From the cell containing the given text, extract its center point as [x, y] coordinate. 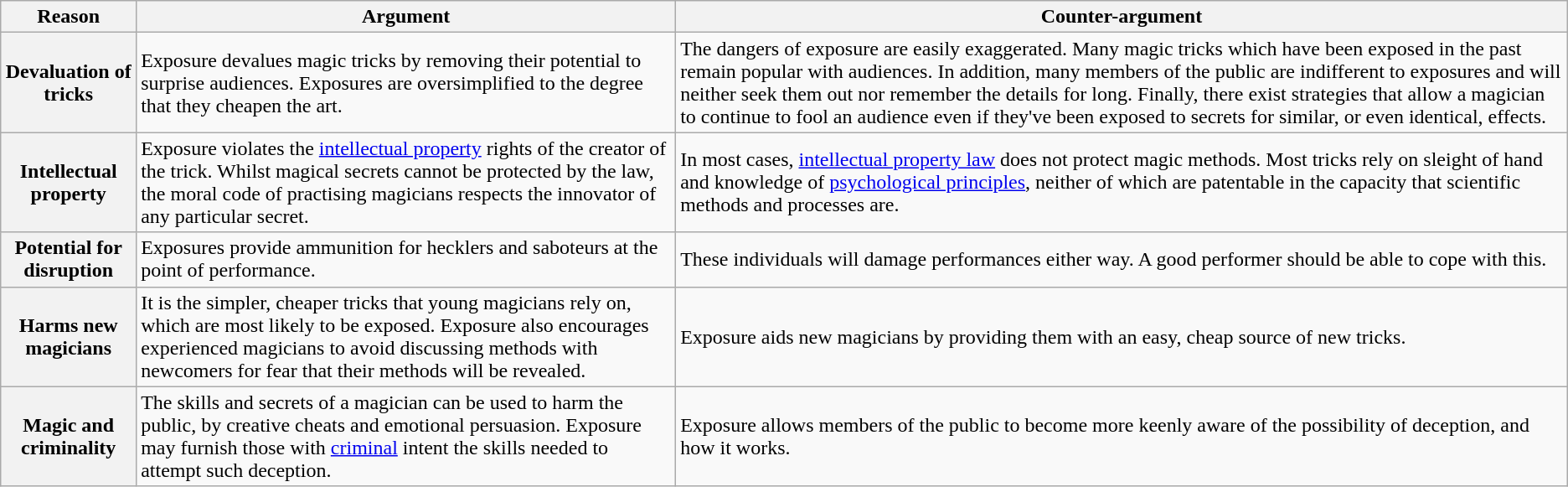
Exposures provide ammunition for hecklers and saboteurs at the point of performance. [406, 260]
Exposure allows members of the public to become more keenly aware of the possibility of deception, and how it works. [1122, 436]
Argument [406, 17]
Harms new magicians [69, 337]
Counter-argument [1122, 17]
Intellectual property [69, 183]
Magic and criminality [69, 436]
Exposure aids new magicians by providing them with an easy, cheap source of new tricks. [1122, 337]
Devaluation of tricks [69, 82]
These individuals will damage performances either way. A good performer should be able to cope with this. [1122, 260]
Reason [69, 17]
Potential for disruption [69, 260]
